Locate the cell with the specified text and output its (x, y) center coordinate. 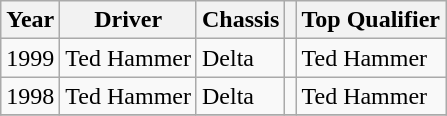
1998 (30, 96)
Top Qualifier (371, 20)
Driver (128, 20)
Chassis (240, 20)
Year (30, 20)
1999 (30, 58)
